Extract the [x, y] coordinate from the center of the cell holding the provided text.  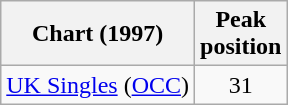
Chart (1997) [98, 34]
UK Singles (OCC) [98, 85]
31 [241, 85]
Peakposition [241, 34]
